Provide the [x, y] coordinate of the cell's center where the given text is located.  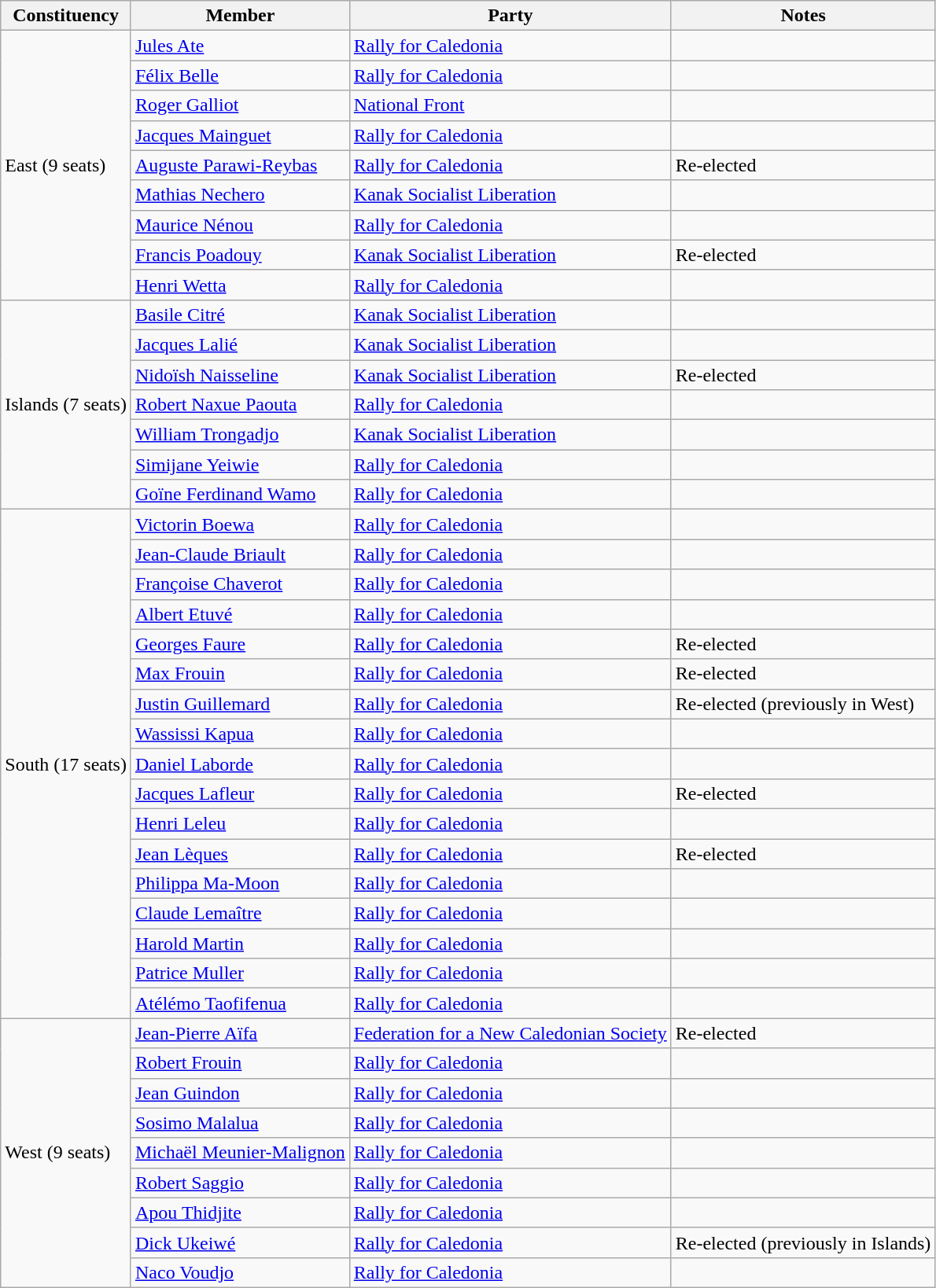
South (17 seats) [66, 764]
Félix Belle [240, 75]
Jean Guindon [240, 1093]
Robert Saggio [240, 1183]
East (9 seats) [66, 165]
Wassissi Kapua [240, 734]
Dick Ukeiwé [240, 1242]
Françoise Chaverot [240, 584]
Federation for a New Caledonian Society [510, 1033]
Basile Citré [240, 315]
Re-elected (previously in West) [803, 704]
Re-elected (previously in Islands) [803, 1242]
West (9 seats) [66, 1153]
Harold Martin [240, 944]
Henri Leleu [240, 823]
Member [240, 16]
Daniel Laborde [240, 764]
Islands (7 seats) [66, 404]
Jean-Pierre Aïfa [240, 1033]
Max Frouin [240, 674]
Roger Galliot [240, 105]
Jean-Claude Briault [240, 554]
Francis Poadouy [240, 255]
Jacques Lafleur [240, 793]
Sosimo Malalua [240, 1123]
Patrice Muller [240, 973]
Georges Faure [240, 644]
Constituency [66, 16]
William Trongadjo [240, 435]
Maurice Nénou [240, 225]
Goïne Ferdinand Wamo [240, 495]
Apou Thidjite [240, 1213]
Philippa Ma-Moon [240, 884]
Justin Guillemard [240, 704]
Mathias Nechero [240, 195]
Atélémo Taofifenua [240, 1003]
Jean Lèques [240, 853]
National Front [510, 105]
Auguste Parawi-Reybas [240, 165]
Naco Voudjo [240, 1272]
Simijane Yeiwie [240, 465]
Jacques Lalié [240, 344]
Nidoïsh Naisseline [240, 375]
Robert Frouin [240, 1063]
Party [510, 16]
Claude Lemaître [240, 914]
Notes [803, 16]
Robert Naxue Paouta [240, 405]
Michaël Meunier-Malignon [240, 1153]
Jacques Mainguet [240, 135]
Jules Ate [240, 46]
Victorin Boewa [240, 524]
Henri Wetta [240, 285]
Albert Etuvé [240, 614]
